Search for the cell housing the specified text and yield its [X, Y] center coordinate. 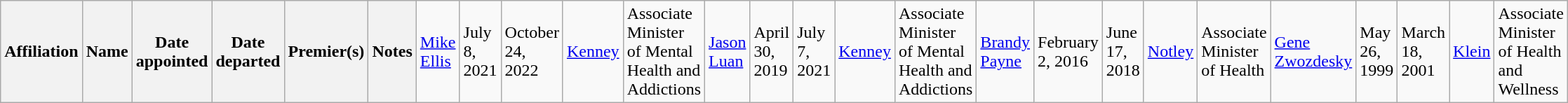
Klein [1472, 52]
Name [107, 52]
October 24, 2022 [532, 52]
Date departed [248, 52]
Notley [1170, 52]
Associate Minister of Health and Wellness [1531, 52]
March 18, 2001 [1423, 52]
Notes [392, 52]
Mike Ellis [438, 52]
Affiliation [41, 52]
June 17, 2018 [1123, 52]
Jason Luan [728, 52]
Brandy Payne [1005, 52]
Gene Zwozdesky [1313, 52]
Associate Minister of Health [1234, 52]
April 30, 2019 [772, 52]
May 26, 1999 [1376, 52]
July 8, 2021 [480, 52]
Date appointed [172, 52]
July 7, 2021 [814, 52]
Premier(s) [326, 52]
February 2, 2016 [1068, 52]
